For the text-containing cell, return its midpoint in [X, Y] coordinate format. 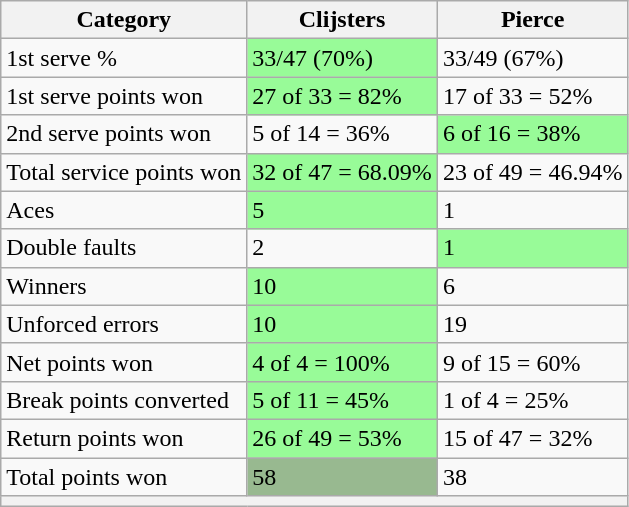
33/47 (70%) [342, 58]
6 of 16 = 38% [532, 134]
Break points converted [124, 400]
Winners [124, 286]
15 of 47 = 32% [532, 438]
38 [532, 477]
33/49 (67%) [532, 58]
Unforced errors [124, 324]
6 [532, 286]
5 [342, 210]
Category [124, 20]
2 [342, 248]
4 of 4 = 100% [342, 362]
1 of 4 = 25% [532, 400]
Clijsters [342, 20]
2nd serve points won [124, 134]
Double faults [124, 248]
1st serve points won [124, 96]
Pierce [532, 20]
5 of 14 = 36% [342, 134]
9 of 15 = 60% [532, 362]
26 of 49 = 53% [342, 438]
Return points won [124, 438]
23 of 49 = 46.94% [532, 172]
19 [532, 324]
27 of 33 = 82% [342, 96]
1st serve % [124, 58]
Total service points won [124, 172]
58 [342, 477]
32 of 47 = 68.09% [342, 172]
5 of 11 = 45% [342, 400]
17 of 33 = 52% [532, 96]
Net points won [124, 362]
Aces [124, 210]
Total points won [124, 477]
